Identify which cell holds the provided text, then report its [x, y] central coordinate. 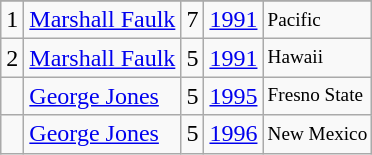
New Mexico [318, 134]
7 [192, 20]
1996 [234, 134]
1 [12, 20]
Fresno State [318, 96]
2 [12, 58]
Hawaii [318, 58]
Pacific [318, 20]
1995 [234, 96]
